Locate the cell with the specified text and output its (X, Y) center coordinate. 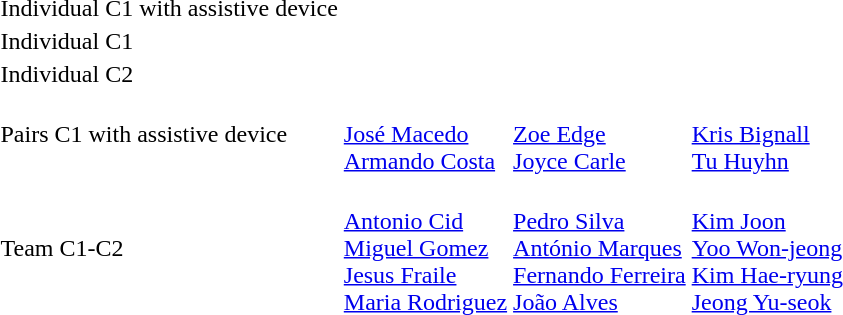
Zoe Edge Joyce Carle (600, 134)
José Macedo Armando Costa (425, 134)
